Search for the cell housing the specified text and yield its [x, y] center coordinate. 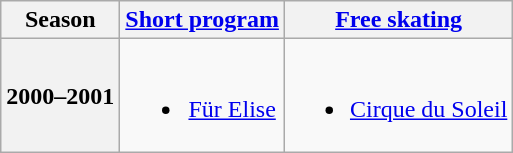
2000–2001 [60, 96]
Free skating [398, 20]
Short program [202, 20]
Cirque du Soleil [398, 96]
Season [60, 20]
Für Elise [202, 96]
